Provide the [X, Y] coordinate of the cell's center where the given text is located.  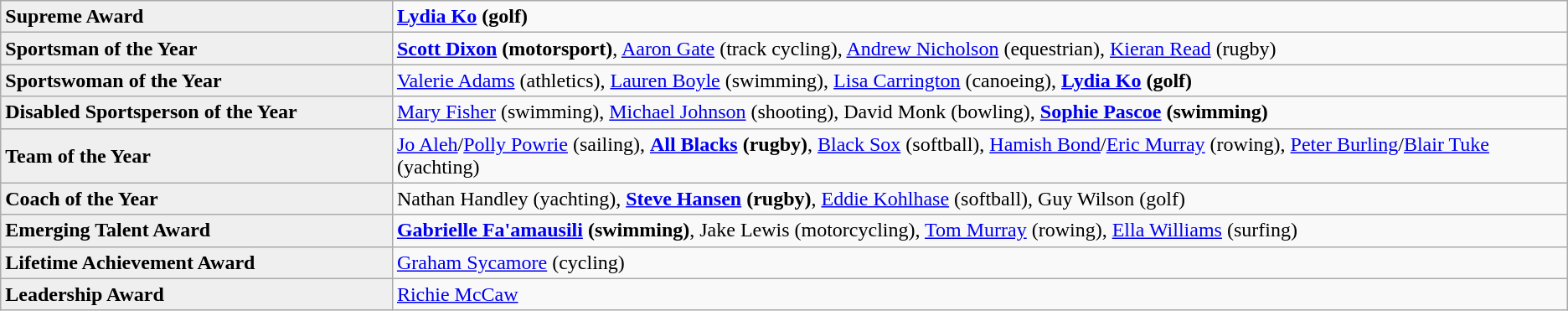
Coach of the Year [197, 199]
Scott Dixon (motorsport), Aaron Gate (track cycling), Andrew Nicholson (equestrian), Kieran Read (rugby) [980, 49]
Lifetime Achievement Award [197, 262]
Sportsman of the Year [197, 49]
Lydia Ko (golf) [980, 17]
Mary Fisher (swimming), Michael Johnson (shooting), David Monk (bowling), Sophie Pascoe (swimming) [980, 112]
Supreme Award [197, 17]
Sportswoman of the Year [197, 80]
Graham Sycamore (cycling) [980, 262]
Team of the Year [197, 156]
Emerging Talent Award [197, 231]
Disabled Sportsperson of the Year [197, 112]
Valerie Adams (athletics), Lauren Boyle (swimming), Lisa Carrington (canoeing), Lydia Ko (golf) [980, 80]
Nathan Handley (yachting), Steve Hansen (rugby), Eddie Kohlhase (softball), Guy Wilson (golf) [980, 199]
Leadership Award [197, 294]
Gabrielle Fa'amausili (swimming), Jake Lewis (motorcycling), Tom Murray (rowing), Ella Williams (surfing) [980, 231]
Richie McCaw [980, 294]
Jo Aleh/Polly Powrie (sailing), All Blacks (rugby), Black Sox (softball), Hamish Bond/Eric Murray (rowing), Peter Burling/Blair Tuke (yachting) [980, 156]
